Locate the cell with the specified text and output its (x, y) center coordinate. 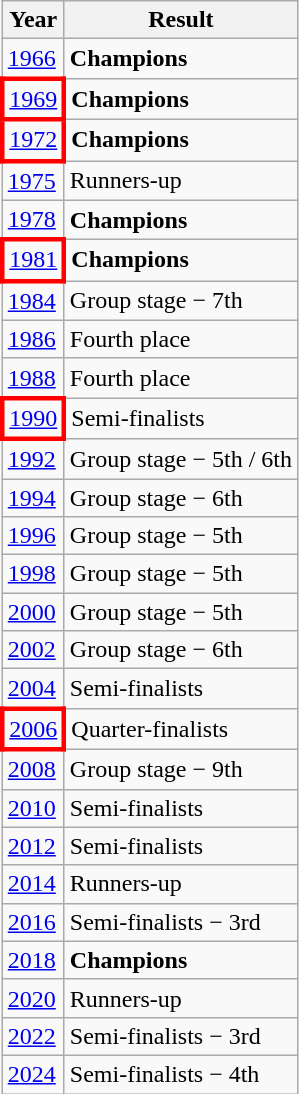
Group stage − 9th (180, 769)
2022 (33, 1036)
1972 (33, 140)
1966 (33, 59)
1969 (33, 98)
2004 (33, 689)
1990 (33, 418)
2000 (33, 612)
1986 (33, 339)
2024 (33, 1074)
1996 (33, 536)
2016 (33, 922)
2014 (33, 884)
2018 (33, 960)
Quarter-finalists (180, 728)
Group stage − 5th / 6th (180, 459)
Year (33, 20)
1998 (33, 574)
Semi-finalists − 4th (180, 1074)
2002 (33, 650)
1981 (33, 260)
1988 (33, 378)
1978 (33, 220)
1984 (33, 301)
1992 (33, 459)
2012 (33, 846)
1994 (33, 497)
2020 (33, 998)
1975 (33, 180)
Group stage − 7th (180, 301)
2008 (33, 769)
2006 (33, 728)
2010 (33, 808)
Result (180, 20)
